Return the (x, y) coordinate for the center point of the cell that contains the specified text.  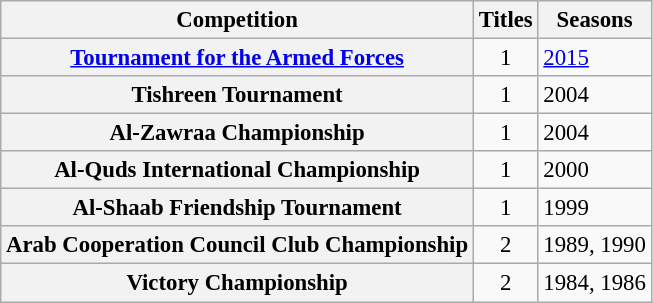
Al-Zawraa Championship (238, 133)
Tournament for the Armed Forces (238, 58)
2000 (594, 170)
Competition (238, 20)
Victory Championship (238, 283)
Seasons (594, 20)
1984, 1986 (594, 283)
1999 (594, 208)
Titles (506, 20)
2015 (594, 58)
Al-Quds International Championship (238, 170)
1989, 1990 (594, 245)
Al-Shaab Friendship Tournament (238, 208)
Tishreen Tournament (238, 95)
Arab Cooperation Council Club Championship (238, 245)
